From the cell containing the given text, extract its center point as (x, y) coordinate. 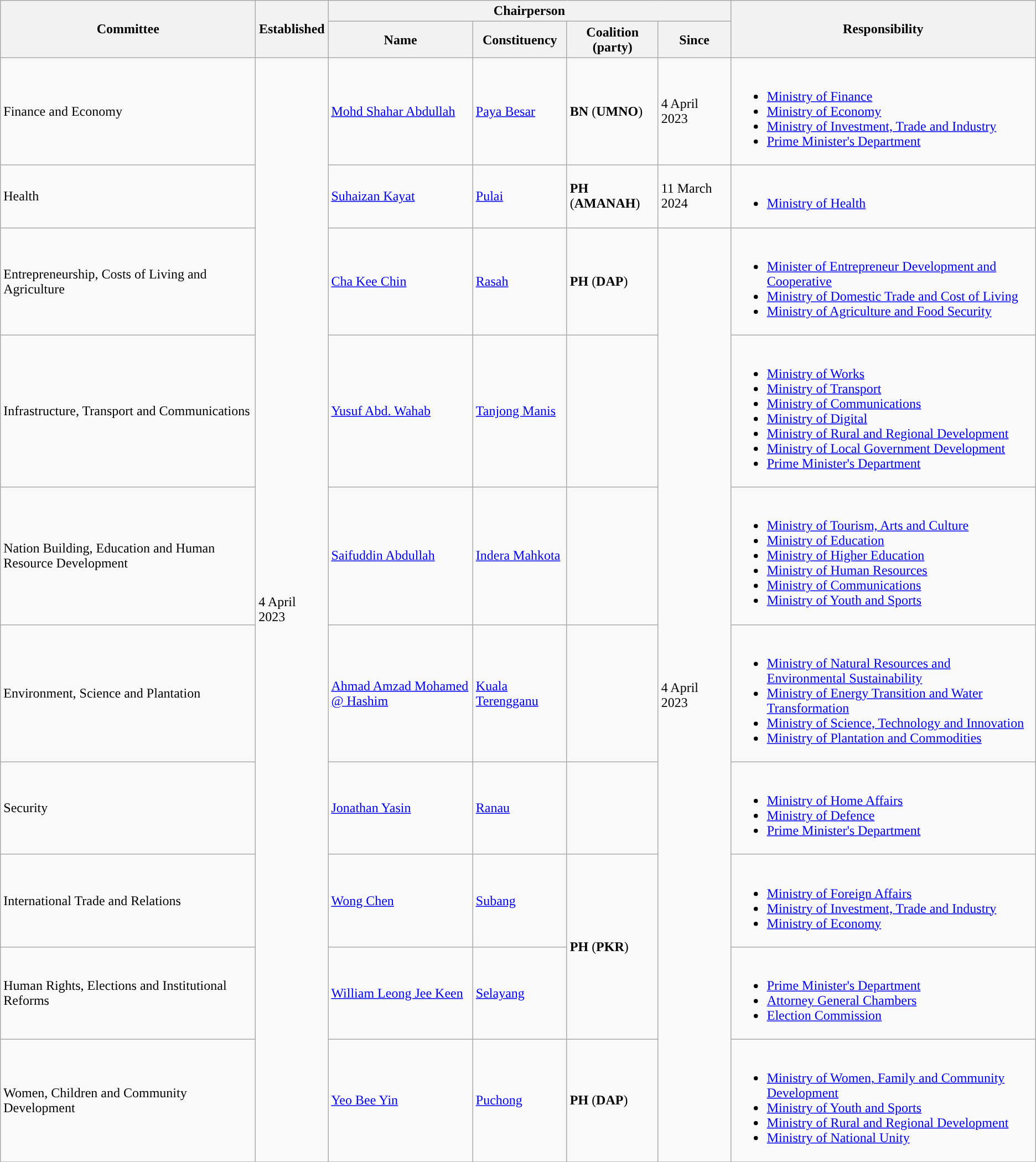
Mohd Shahar Abdullah (401, 111)
Paya Besar (520, 111)
Security (128, 808)
PH (AMANAH) (612, 196)
Finance and Economy (128, 111)
11 March 2024 (694, 196)
William Leong Jee Keen (401, 993)
Infrastructure, Transport and Communications (128, 411)
Indera Mahkota (520, 556)
Yeo Bee Yin (401, 1101)
Selayang (520, 993)
Environment, Science and Plantation (128, 693)
Ministry of Foreign AffairsMinistry of Investment, Trade and IndustryMinistry of Economy (883, 900)
Puchong (520, 1101)
Prime Minister's DepartmentAttorney General ChambersElection Commission (883, 993)
Coalition (party) (612, 40)
Minister of Entrepreneur Development and CooperativeMinistry of Domestic Trade and Cost of LivingMinistry of Agriculture and Food Security (883, 281)
Ministry of FinanceMinistry of EconomyMinistry of Investment, Trade and IndustryPrime Minister's Department (883, 111)
Women, Children and Community Development (128, 1101)
Name (401, 40)
Cha Kee Chin (401, 281)
Pulai (520, 196)
PH (PKR) (612, 947)
Responsibility (883, 29)
International Trade and Relations (128, 900)
Kuala Terengganu (520, 693)
Wong Chen (401, 900)
Yusuf Abd. Wahab (401, 411)
Ministry of Women, Family and Community DevelopmentMinistry of Youth and SportsMinistry of Rural and Regional DevelopmentMinistry of National Unity (883, 1101)
Ministry of Health (883, 196)
Tanjong Manis (520, 411)
Ministry of Home AffairsMinistry of DefencePrime Minister's Department (883, 808)
Health (128, 196)
BN (UMNO) (612, 111)
Nation Building, Education and Human Resource Development (128, 556)
Rasah (520, 281)
Saifuddin Abdullah (401, 556)
Human Rights, Elections and Institutional Reforms (128, 993)
Since (694, 40)
Ranau (520, 808)
Jonathan Yasin (401, 808)
Suhaizan Kayat (401, 196)
Established (292, 29)
Constituency (520, 40)
Chairperson (529, 11)
Entrepreneurship, Costs of Living and Agriculture (128, 281)
Committee (128, 29)
Subang (520, 900)
Ahmad Amzad Mohamed @ Hashim (401, 693)
